Return the (x, y) coordinate for the center point of the cell that contains the specified text.  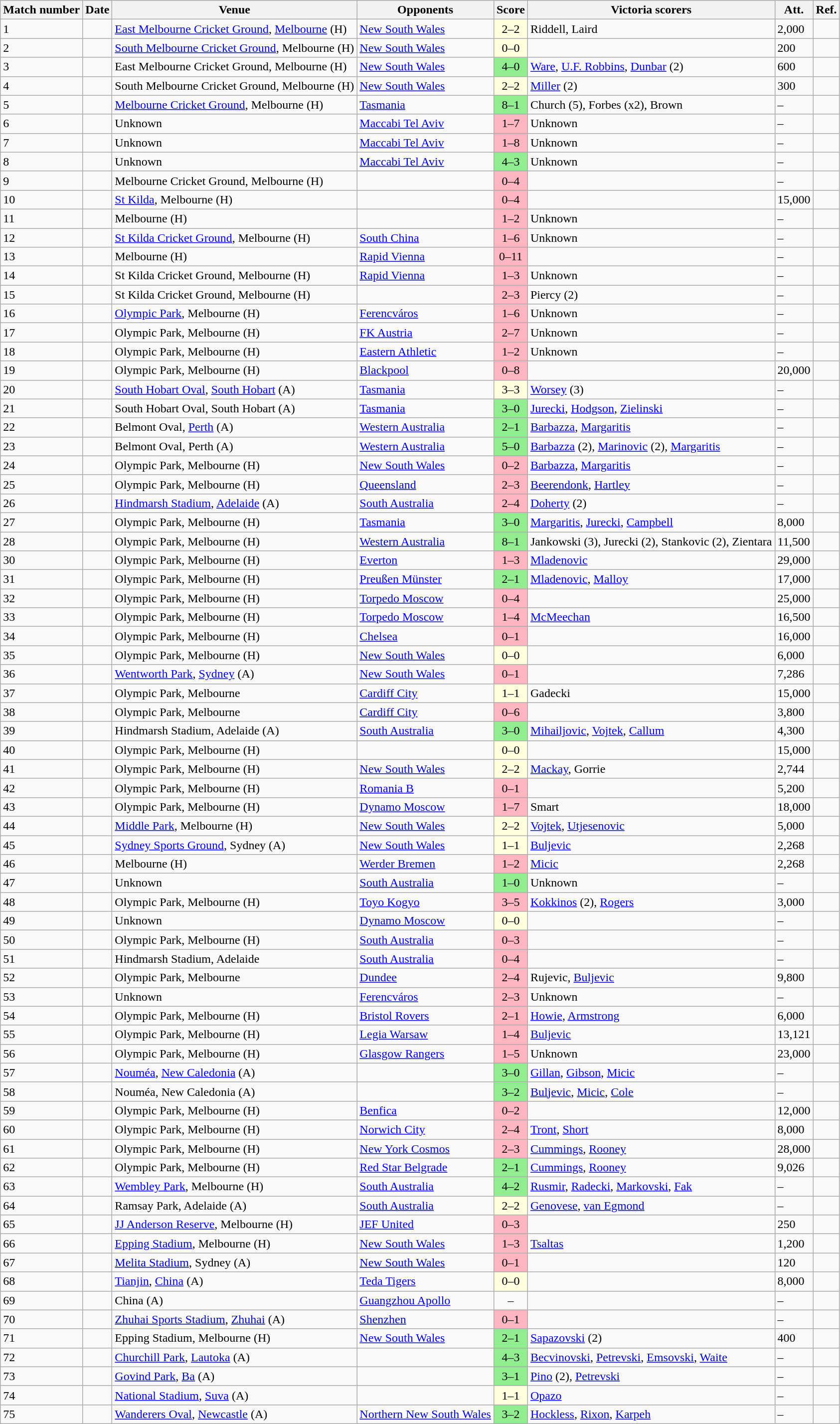
27 (42, 522)
Guangzhou Apollo (426, 1300)
Wembley Park, Melbourne (H) (234, 1187)
9,800 (794, 978)
4 (42, 86)
25 (42, 484)
11 (42, 218)
36 (42, 674)
600 (794, 67)
16,000 (794, 636)
Barbazza (2), Marinovic (2), Margaritis (651, 446)
Bristol Rovers (426, 1016)
67 (42, 1262)
9,026 (794, 1168)
2 (42, 48)
58 (42, 1091)
17,000 (794, 579)
Melita Stadium, Sydney (A) (234, 1262)
46 (42, 864)
Match number (42, 10)
Venue (234, 10)
0–11 (510, 257)
75 (42, 1414)
60 (42, 1129)
48 (42, 902)
3–1 (510, 1376)
Rujevic, Buljevic (651, 978)
63 (42, 1187)
Hindmarsh Stadium, Adelaide (234, 959)
2,000 (794, 29)
Miller (2) (651, 86)
4,300 (794, 731)
Vojtek, Utjesenovic (651, 826)
18 (42, 352)
65 (42, 1225)
14 (42, 276)
44 (42, 826)
31 (42, 579)
1 (42, 29)
Ref. (827, 10)
Piercy (2) (651, 295)
3,000 (794, 902)
20 (42, 389)
New York Cosmos (426, 1148)
72 (42, 1357)
Victoria scorers (651, 10)
Werder Bremen (426, 864)
34 (42, 636)
Red Star Belgrade (426, 1168)
Ramsay Park, Adelaide (A) (234, 1206)
Worsey (3) (651, 389)
Sydney Sports Ground, Sydney (A) (234, 845)
McMeechan (651, 617)
Mihailjovic, Vojtek, Callum (651, 731)
62 (42, 1168)
3 (42, 67)
Tront, Short (651, 1129)
15 (42, 295)
66 (42, 1244)
16,500 (794, 617)
Glasgow Rangers (426, 1054)
25,000 (794, 598)
China (A) (234, 1300)
Margaritis, Jurecki, Campbell (651, 522)
Ware, U.F. Robbins, Dunbar (2) (651, 67)
Hockless, Rixon, Karpeh (651, 1414)
Northern New South Wales (426, 1414)
Churchill Park, Lautoka (A) (234, 1357)
Riddell, Laird (651, 29)
Opazo (651, 1395)
Teda Tigers (426, 1281)
49 (42, 921)
1,200 (794, 1244)
Zhuhai Sports Stadium, Zhuhai (A) (234, 1319)
5,200 (794, 788)
3–3 (510, 389)
Howie, Armstrong (651, 1016)
Gillan, Gibson, Micic (651, 1072)
Benfica (426, 1110)
Rusmir, Radecki, Markovski, Fak (651, 1187)
52 (42, 978)
Doherty (2) (651, 503)
Beerendonk, Hartley (651, 484)
Shenzhen (426, 1319)
200 (794, 48)
2,744 (794, 769)
73 (42, 1376)
Date (98, 10)
41 (42, 769)
Middle Park, Melbourne (H) (234, 826)
38 (42, 712)
Preußen Münster (426, 579)
28,000 (794, 1148)
0–6 (510, 712)
16 (42, 314)
JEF United (426, 1225)
Tsaltas (651, 1244)
250 (794, 1225)
59 (42, 1110)
Mackay, Gorrie (651, 769)
56 (42, 1054)
Mladenovic, Malloy (651, 579)
29,000 (794, 560)
0–8 (510, 370)
70 (42, 1319)
6 (42, 124)
33 (42, 617)
Church (5), Forbes (x2), Brown (651, 105)
64 (42, 1206)
Smart (651, 807)
18,000 (794, 807)
St Kilda, Melbourne (H) (234, 199)
Opponents (426, 10)
Everton (426, 560)
51 (42, 959)
Kokkinos (2), Rogers (651, 902)
23 (42, 446)
Tianjin, China (A) (234, 1281)
Pino (2), Petrevski (651, 1376)
22 (42, 427)
Norwich City (426, 1129)
Eastern Athletic (426, 352)
26 (42, 503)
South China (426, 238)
3,800 (794, 712)
7 (42, 143)
20,000 (794, 370)
8 (42, 162)
Sapazovski (2) (651, 1338)
1–0 (510, 883)
Jurecki, Hodgson, Zielinski (651, 408)
Toyo Kogyo (426, 902)
32 (42, 598)
300 (794, 86)
42 (42, 788)
55 (42, 1035)
30 (42, 560)
53 (42, 997)
Chelsea (426, 636)
Wanderers Oval, Newcastle (A) (234, 1414)
11,500 (794, 541)
23,000 (794, 1054)
Gadecki (651, 693)
Legia Warsaw (426, 1035)
13 (42, 257)
4–0 (510, 67)
FK Austria (426, 333)
24 (42, 465)
120 (794, 1262)
28 (42, 541)
5–0 (510, 446)
Att. (794, 10)
37 (42, 693)
1–5 (510, 1054)
17 (42, 333)
7,286 (794, 674)
JJ Anderson Reserve, Melbourne (H) (234, 1225)
43 (42, 807)
13,121 (794, 1035)
47 (42, 883)
4–2 (510, 1187)
Govind Park, Ba (A) (234, 1376)
Becvinovski, Petrevski, Emsovski, Waite (651, 1357)
12 (42, 238)
57 (42, 1072)
9 (42, 180)
50 (42, 940)
3–5 (510, 902)
Micic (651, 864)
Jankowski (3), Jurecki (2), Stankovic (2), Zientara (651, 541)
21 (42, 408)
19 (42, 370)
Romania B (426, 788)
54 (42, 1016)
400 (794, 1338)
Buljevic, Micic, Cole (651, 1091)
5 (42, 105)
61 (42, 1148)
5,000 (794, 826)
45 (42, 845)
68 (42, 1281)
Wentworth Park, Sydney (A) (234, 674)
Blackpool (426, 370)
40 (42, 750)
Queensland (426, 484)
Genovese, van Egmond (651, 1206)
35 (42, 655)
39 (42, 731)
71 (42, 1338)
74 (42, 1395)
2–7 (510, 333)
10 (42, 199)
National Stadium, Suva (A) (234, 1395)
Score (510, 10)
12,000 (794, 1110)
69 (42, 1300)
1–8 (510, 143)
Mladenovic (651, 560)
Dundee (426, 978)
